Scan for the cell matching the given text and deliver its [X, Y] coordinate at center. 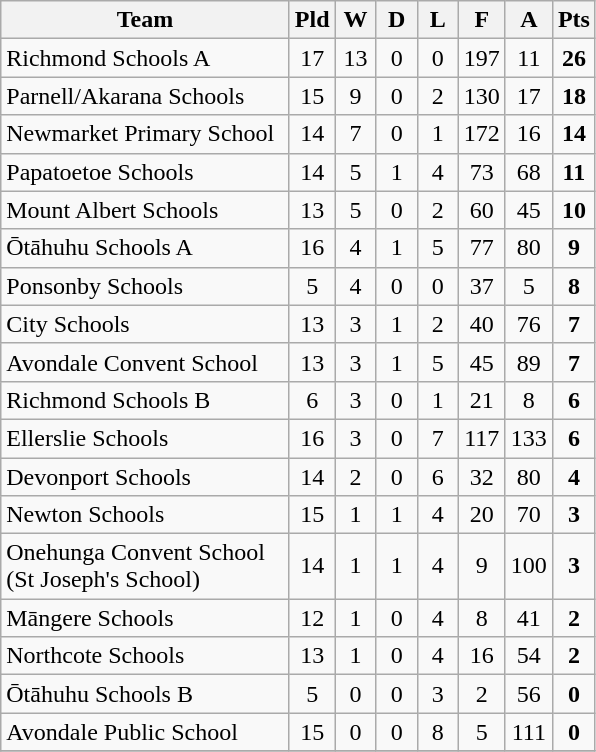
A [528, 20]
Mount Albert Schools [146, 210]
Māngere Schools [146, 618]
32 [482, 477]
37 [482, 286]
Northcote Schools [146, 656]
21 [482, 400]
111 [528, 732]
172 [482, 134]
18 [574, 96]
Newton Schools [146, 515]
Papatoetoe Schools [146, 172]
L [438, 20]
89 [528, 362]
10 [574, 210]
77 [482, 248]
60 [482, 210]
Ōtāhuhu Schools A [146, 248]
130 [482, 96]
Avondale Public School [146, 732]
D [396, 20]
117 [482, 438]
197 [482, 58]
40 [482, 324]
F [482, 20]
Ponsonby Schools [146, 286]
20 [482, 515]
Newmarket Primary School [146, 134]
41 [528, 618]
Ōtāhuhu Schools B [146, 694]
12 [312, 618]
Richmond Schools B [146, 400]
68 [528, 172]
56 [528, 694]
Team [146, 20]
Ellerslie Schools [146, 438]
76 [528, 324]
73 [482, 172]
Avondale Convent School [146, 362]
133 [528, 438]
54 [528, 656]
70 [528, 515]
100 [528, 566]
Pld [312, 20]
26 [574, 58]
Richmond Schools A [146, 58]
W [356, 20]
Pts [574, 20]
City Schools [146, 324]
Onehunga Convent School (St Joseph's School) [146, 566]
Parnell/Akarana Schools [146, 96]
Devonport Schools [146, 477]
